Locate the cell with the specified text and output its [X, Y] center coordinate. 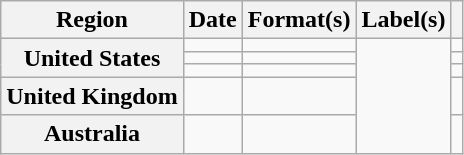
Australia [92, 134]
Format(s) [299, 20]
Label(s) [404, 20]
United States [92, 58]
Date [212, 20]
United Kingdom [92, 96]
Region [92, 20]
